Determine the [X, Y] coordinate at the center of the cell enclosing the given text.  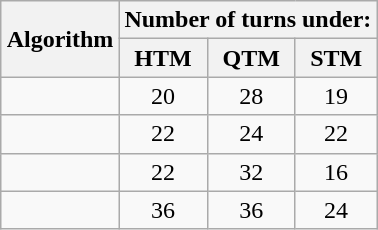
20 [163, 96]
Number of turns under: [248, 20]
28 [251, 96]
Algorithm [60, 39]
QTM [251, 58]
HTM [163, 58]
STM [336, 58]
16 [336, 172]
19 [336, 96]
32 [251, 172]
